For the text-containing cell, return its midpoint in (X, Y) coordinate format. 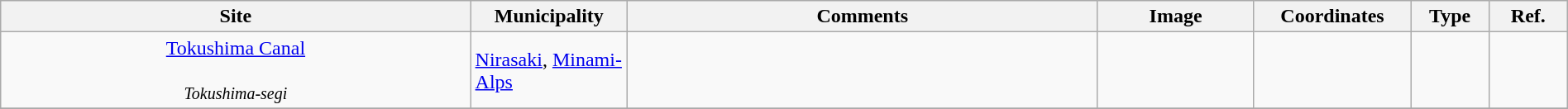
Coordinates (1331, 17)
Ref. (1528, 17)
Nirasaki, Minami-Alps (549, 70)
Site (236, 17)
Municipality (549, 17)
Tokushima CanalTokushima-segi (236, 70)
Comments (863, 17)
Image (1176, 17)
Type (1451, 17)
